Capture the cell that displays the provided text and extract its (X, Y) central coordinate. 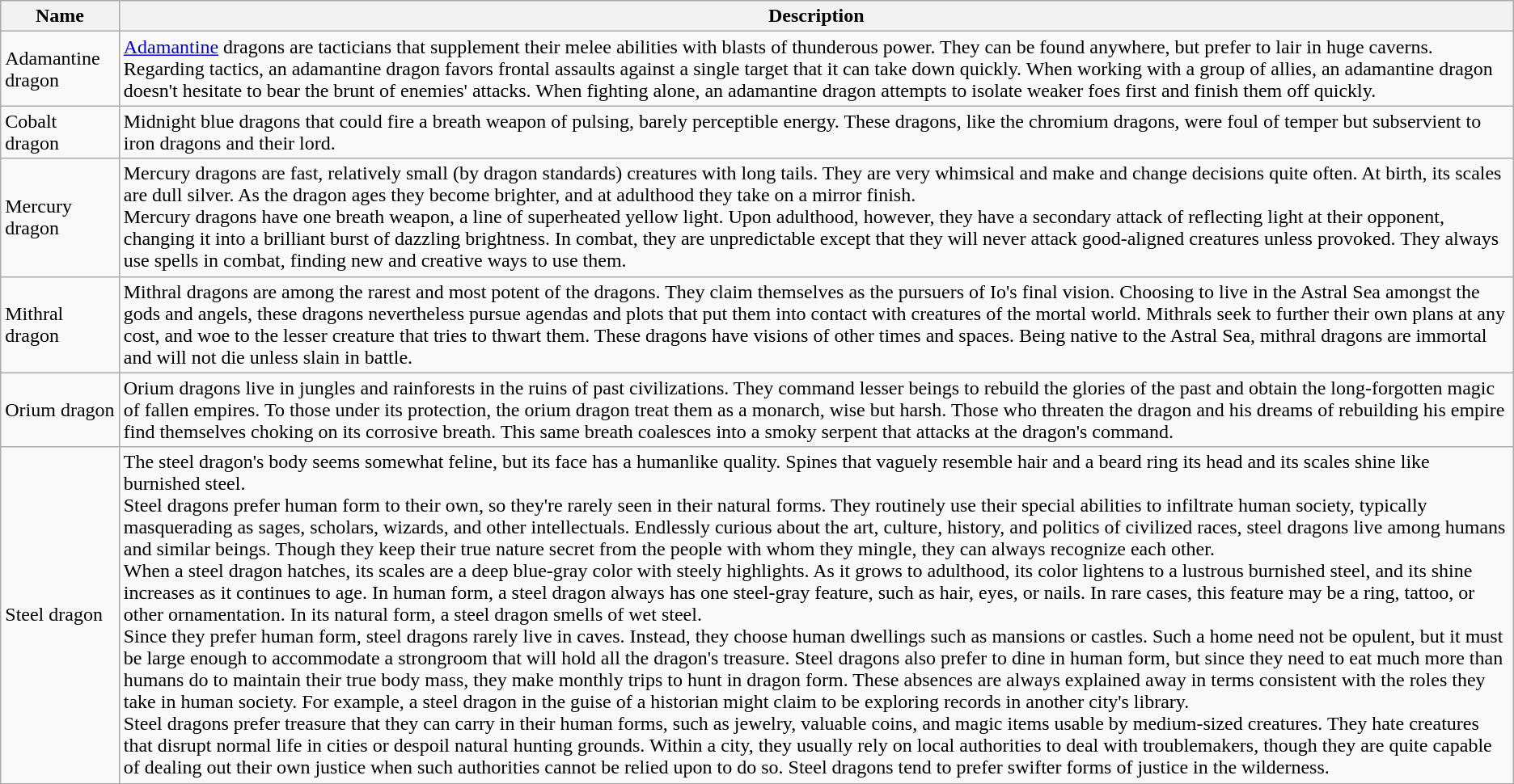
Name (60, 16)
Mercury dragon (60, 217)
Adamantine dragon (60, 69)
Cobalt dragon (60, 133)
Mithral dragon (60, 325)
Orium dragon (60, 410)
Steel dragon (60, 615)
Description (816, 16)
